Capture the cell that displays the provided text and extract its [x, y] central coordinate. 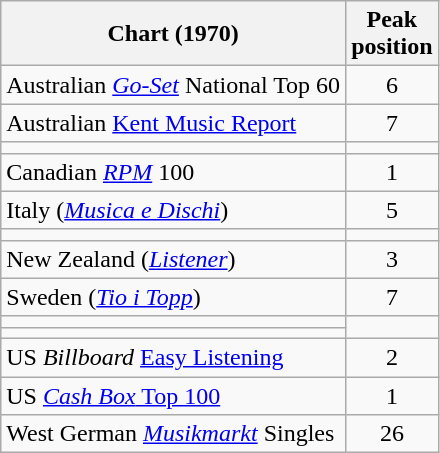
Italy (Musica e Dischi) [174, 210]
Canadian RPM 100 [174, 172]
US Cash Box Top 100 [174, 395]
2 [392, 357]
5 [392, 210]
Australian Kent Music Report [174, 123]
26 [392, 434]
Chart (1970) [174, 34]
3 [392, 259]
Sweden (Tio i Topp) [174, 297]
New Zealand (Listener) [174, 259]
US Billboard Easy Listening [174, 357]
West German Musikmarkt Singles [174, 434]
Peakposition [392, 34]
6 [392, 85]
Australian Go-Set National Top 60 [174, 85]
